Search for the cell housing the specified text and yield its (X, Y) center coordinate. 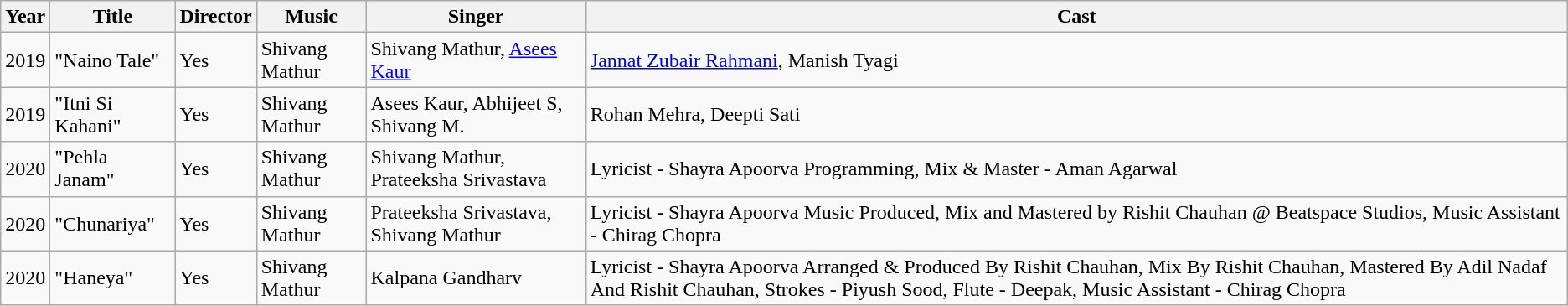
Asees Kaur, Abhijeet S, Shivang M. (476, 114)
"Chunariya" (112, 223)
"Naino Tale" (112, 60)
Shivang Mathur, Asees Kaur (476, 60)
"Itni Si Kahani" (112, 114)
"Haneya" (112, 278)
Rohan Mehra, Deepti Sati (1076, 114)
Year (25, 17)
Kalpana Gandharv (476, 278)
Shivang Mathur, Prateeksha Srivastava (476, 169)
Lyricist - Shayra Apoorva Music Produced, Mix and Mastered by Rishit Chauhan @ Beatspace Studios, Music Assistant - Chirag Chopra (1076, 223)
Cast (1076, 17)
Singer (476, 17)
Music (312, 17)
Title (112, 17)
"Pehla Janam" (112, 169)
Jannat Zubair Rahmani, Manish Tyagi (1076, 60)
Prateeksha Srivastava, Shivang Mathur (476, 223)
Lyricist - Shayra Apoorva Programming, Mix & Master - Aman Agarwal (1076, 169)
Director (216, 17)
